Capture the cell that displays the provided text and extract its (X, Y) central coordinate. 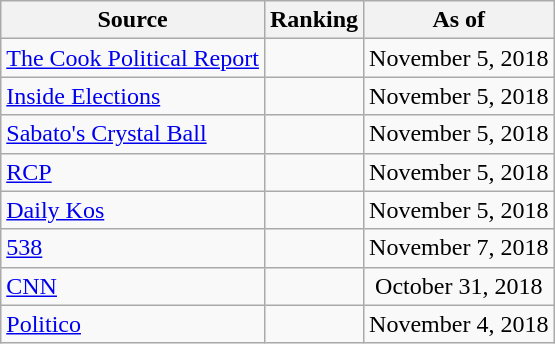
As of (459, 20)
Daily Kos (133, 210)
538 (133, 248)
Sabato's Crystal Ball (133, 134)
October 31, 2018 (459, 286)
Inside Elections (133, 96)
Ranking (314, 20)
November 4, 2018 (459, 324)
The Cook Political Report (133, 58)
Politico (133, 324)
November 7, 2018 (459, 248)
CNN (133, 286)
Source (133, 20)
RCP (133, 172)
